Locate the cell with the specified text and output its (x, y) center coordinate. 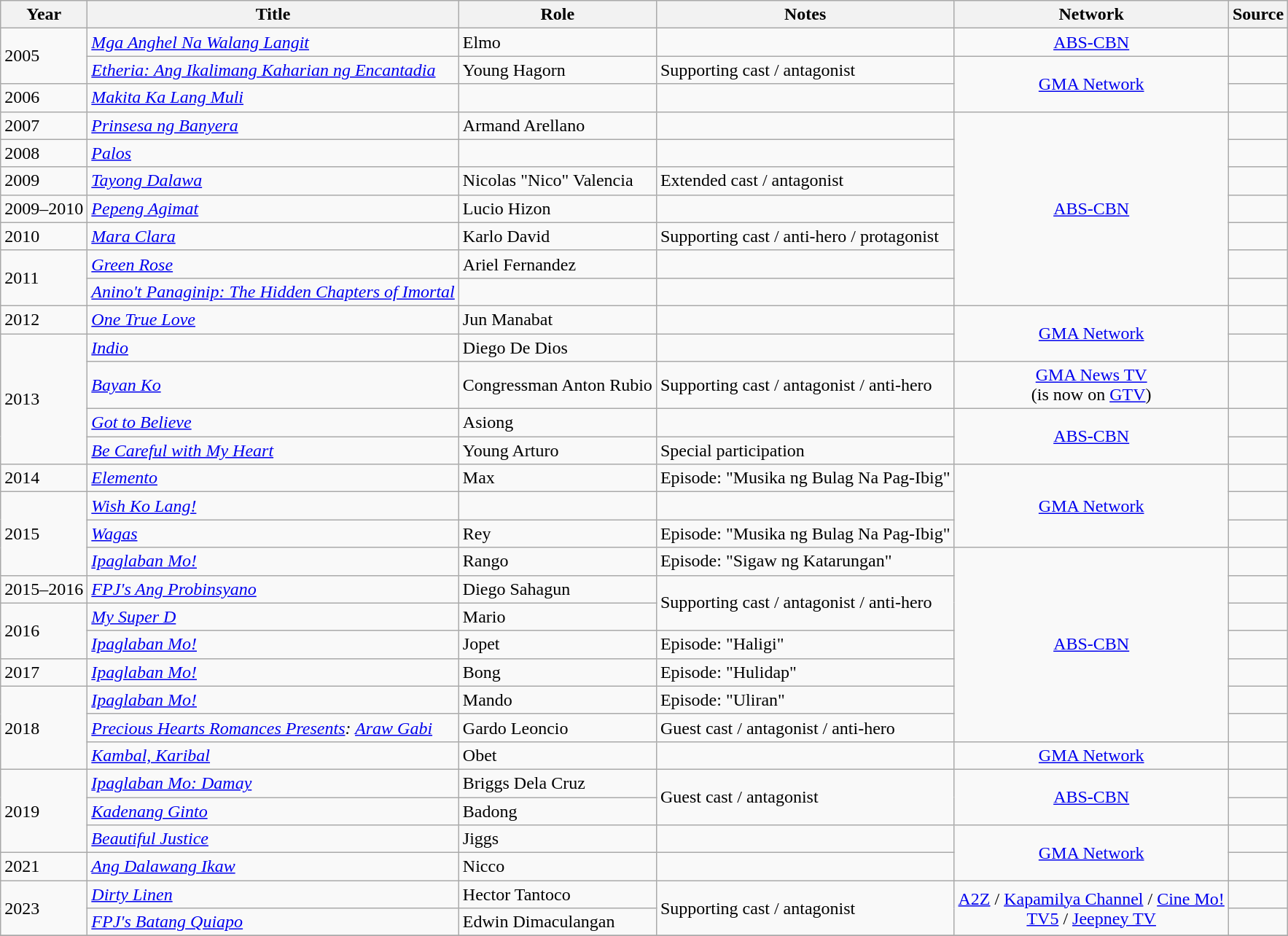
Congressman Anton Rubio (557, 385)
Notes (805, 15)
Tayong Dalawa (273, 181)
Max (557, 478)
2016 (44, 631)
Karlo David (557, 236)
Rey (557, 534)
Jiggs (557, 839)
Special participation (805, 451)
Episode: "Haligi" (805, 644)
2009–2010 (44, 208)
Episode: "Sigaw ng Katarungan" (805, 561)
Source (1258, 15)
Obet (557, 755)
Armand Arellano (557, 125)
Anino't Panaginip: The Hidden Chapters of Imortal (273, 292)
Mara Clara (273, 236)
Supporting cast / anti-hero / protagonist (805, 236)
Ariel Fernandez (557, 264)
Indio (273, 348)
2011 (44, 278)
Nicco (557, 867)
A2Z / Kapamilya Channel / Cine Mo!TV5 / Jeepney TV (1091, 908)
Extended cast / antagonist (805, 181)
2018 (44, 728)
Guest cast / antagonist / anti-hero (805, 728)
Episode: "Hulidap" (805, 672)
Prinsesa ng Banyera (273, 125)
Young Hagorn (557, 70)
Beautiful Justice (273, 839)
2013 (44, 399)
2023 (44, 908)
2015 (44, 534)
2007 (44, 125)
2005 (44, 56)
2010 (44, 236)
Mando (557, 700)
Badong (557, 811)
Ipaglaban Mo: Damay (273, 783)
One True Love (273, 319)
2012 (44, 319)
Asiong (557, 423)
GMA News TV (is now on GTV) (1091, 385)
Gardo Leoncio (557, 728)
2008 (44, 153)
Lucio Hizon (557, 208)
Etheria: Ang Ikalimang Kaharian ng Encantadia (273, 70)
Mario (557, 617)
FPJ's Batang Quiapo (273, 922)
Dirty Linen (273, 894)
Briggs Dela Cruz (557, 783)
2015–2016 (44, 589)
Ang Dalawang Ikaw (273, 867)
FPJ's Ang Probinsyano (273, 589)
Bong (557, 672)
Wagas (273, 534)
Guest cast / antagonist (805, 797)
Makita Ka Lang Muli (273, 98)
Precious Hearts Romances Presents: Araw Gabi (273, 728)
2019 (44, 811)
Role (557, 15)
Hector Tantoco (557, 894)
Palos (273, 153)
Wish Ko Lang! (273, 506)
Elmo (557, 42)
Jopet (557, 644)
Bayan Ko (273, 385)
Network (1091, 15)
Title (273, 15)
Be Careful with My Heart (273, 451)
2014 (44, 478)
Edwin Dimaculangan (557, 922)
Young Arturo (557, 451)
Kadenang Ginto (273, 811)
Diego De Dios (557, 348)
Got to Believe (273, 423)
2006 (44, 98)
Episode: "Uliran" (805, 700)
Green Rose (273, 264)
Elemento (273, 478)
Mga Anghel Na Walang Langit (273, 42)
Rango (557, 561)
Diego Sahagun (557, 589)
2009 (44, 181)
2017 (44, 672)
My Super D (273, 617)
Year (44, 15)
2021 (44, 867)
Pepeng Agimat (273, 208)
Nicolas "Nico" Valencia (557, 181)
Jun Manabat (557, 319)
Kambal, Karibal (273, 755)
